Provide the (X, Y) coordinate of the cell's center where the given text is located.  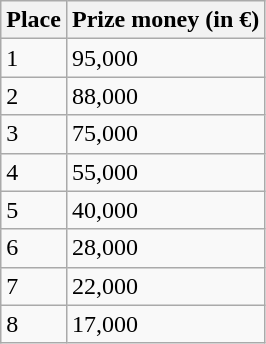
40,000 (165, 210)
8 (34, 324)
22,000 (165, 286)
Place (34, 20)
5 (34, 210)
7 (34, 286)
6 (34, 248)
3 (34, 134)
1 (34, 58)
17,000 (165, 324)
Prize money (in €) (165, 20)
95,000 (165, 58)
4 (34, 172)
75,000 (165, 134)
2 (34, 96)
88,000 (165, 96)
55,000 (165, 172)
28,000 (165, 248)
